Find where the given text appears and provide that cell's center as (X, Y) coordinate. 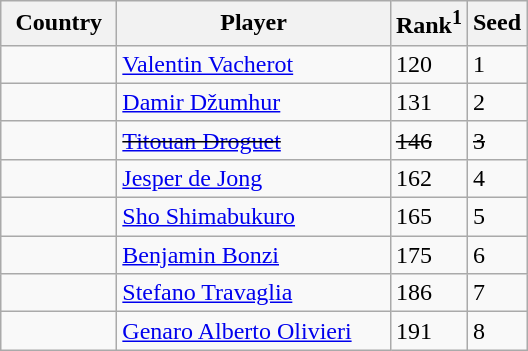
Stefano Travaglia (254, 293)
6 (496, 255)
175 (428, 255)
Player (254, 24)
Benjamin Bonzi (254, 255)
7 (496, 293)
Sho Shimabukuro (254, 217)
Genaro Alberto Olivieri (254, 331)
162 (428, 178)
Valentin Vacherot (254, 64)
Damir Džumhur (254, 102)
1 (496, 64)
Seed (496, 24)
Jesper de Jong (254, 178)
8 (496, 331)
Country (59, 24)
Rank1 (428, 24)
165 (428, 217)
3 (496, 140)
186 (428, 293)
191 (428, 331)
2 (496, 102)
5 (496, 217)
Titouan Droguet (254, 140)
146 (428, 140)
4 (496, 178)
120 (428, 64)
131 (428, 102)
